Identify which cell holds the provided text, then report its (X, Y) central coordinate. 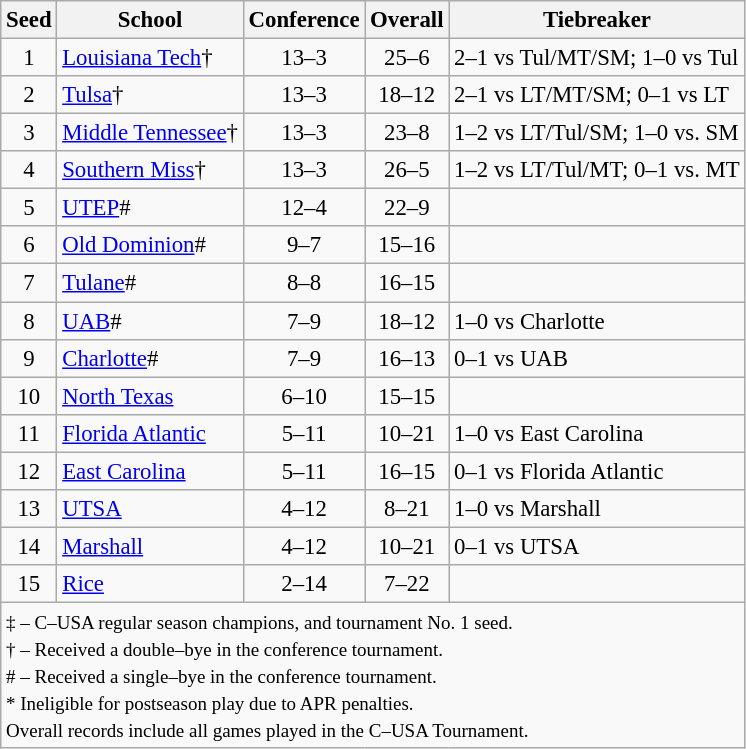
Tulsa† (150, 95)
6 (29, 245)
Seed (29, 20)
12–4 (304, 208)
10 (29, 396)
13 (29, 509)
5 (29, 208)
2 (29, 95)
8–21 (407, 509)
11 (29, 433)
1–2 vs LT/Tul/MT; 0–1 vs. MT (597, 170)
Rice (150, 584)
6–10 (304, 396)
15 (29, 584)
Louisiana Tech† (150, 58)
7 (29, 283)
0–1 vs UTSA (597, 546)
Southern Miss† (150, 170)
UTEP# (150, 208)
2–14 (304, 584)
North Texas (150, 396)
2–1 vs Tul/MT/SM; 1–0 vs Tul (597, 58)
8–8 (304, 283)
9 (29, 358)
3 (29, 133)
UAB# (150, 321)
UTSA (150, 509)
School (150, 20)
15–15 (407, 396)
7–22 (407, 584)
0–1 vs UAB (597, 358)
Marshall (150, 546)
Florida Atlantic (150, 433)
16–13 (407, 358)
East Carolina (150, 471)
9–7 (304, 245)
1–0 vs Marshall (597, 509)
15–16 (407, 245)
1–0 vs Charlotte (597, 321)
23–8 (407, 133)
12 (29, 471)
Charlotte# (150, 358)
25–6 (407, 58)
Overall (407, 20)
Conference (304, 20)
1–0 vs East Carolina (597, 433)
4 (29, 170)
2–1 vs LT/MT/SM; 0–1 vs LT (597, 95)
Tiebreaker (597, 20)
Old Dominion# (150, 245)
Middle Tennessee† (150, 133)
1–2 vs LT/Tul/SM; 1–0 vs. SM (597, 133)
8 (29, 321)
26–5 (407, 170)
14 (29, 546)
22–9 (407, 208)
1 (29, 58)
0–1 vs Florida Atlantic (597, 471)
Tulane# (150, 283)
